Detect which cell encompasses the target text, then output its (x, y) center coordinate. 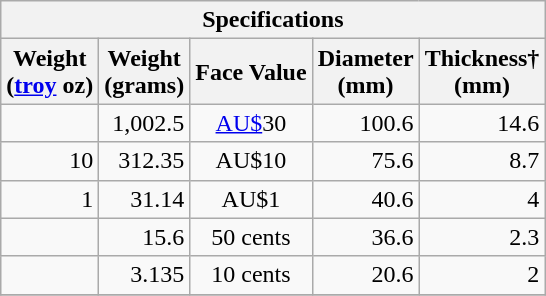
1 (50, 199)
20.6 (366, 275)
50 cents (251, 237)
Diameter(mm) (366, 72)
36.6 (366, 237)
2 (482, 275)
8.7 (482, 161)
100.6 (366, 123)
75.6 (366, 161)
Weight(troy oz) (50, 72)
10 (50, 161)
AU$30 (251, 123)
40.6 (366, 199)
15.6 (144, 237)
31.14 (144, 199)
14.6 (482, 123)
312.35 (144, 161)
2.3 (482, 237)
4 (482, 199)
AU$10 (251, 161)
10 cents (251, 275)
Thickness†(mm) (482, 72)
AU$1 (251, 199)
Face Value (251, 72)
Weight(grams) (144, 72)
1,002.5 (144, 123)
3.135 (144, 275)
Specifications (273, 20)
